Detect which cell encompasses the target text, then output its (X, Y) center coordinate. 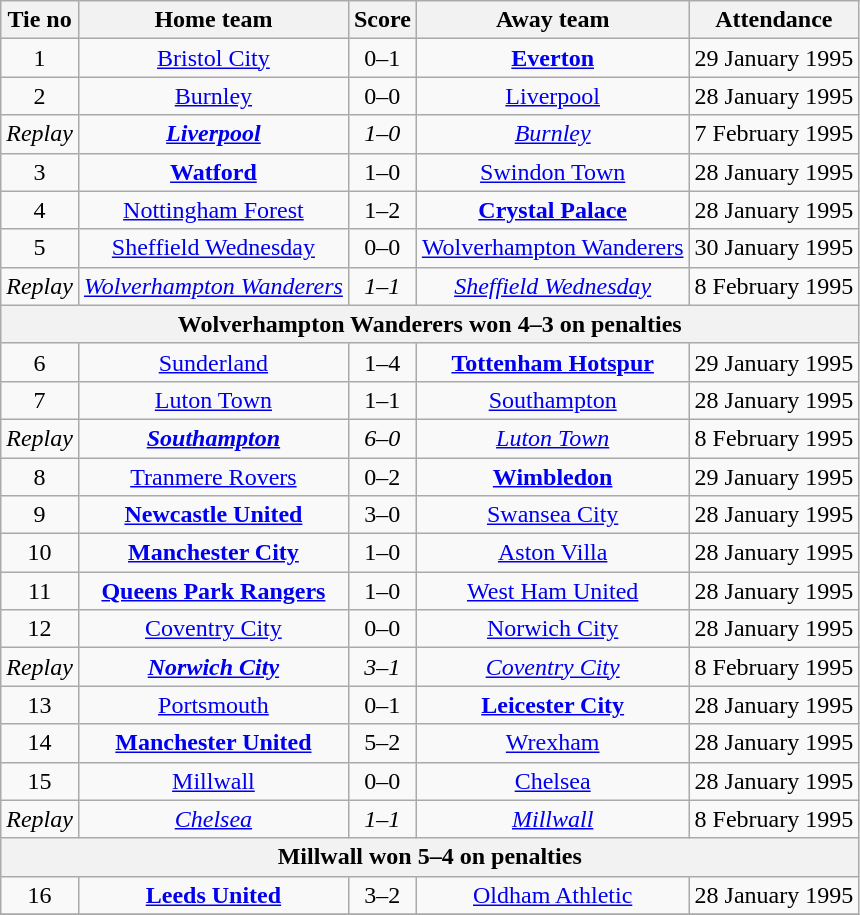
5 (40, 248)
Attendance (774, 20)
Tottenham Hotspur (552, 362)
1–2 (382, 210)
7 February 1995 (774, 134)
7 (40, 400)
Watford (213, 172)
15 (40, 781)
14 (40, 743)
0–2 (382, 477)
Newcastle United (213, 515)
4 (40, 210)
6 (40, 362)
Swindon Town (552, 172)
Home team (213, 20)
6–0 (382, 438)
Wrexham (552, 743)
Oldham Athletic (552, 895)
Score (382, 20)
Tie no (40, 20)
9 (40, 515)
10 (40, 553)
Wimbledon (552, 477)
Bristol City (213, 58)
Sunderland (213, 362)
Away team (552, 20)
Leeds United (213, 895)
1–4 (382, 362)
3–2 (382, 895)
5–2 (382, 743)
Nottingham Forest (213, 210)
Millwall won 5–4 on penalties (430, 857)
Leicester City (552, 705)
11 (40, 591)
Aston Villa (552, 553)
1 (40, 58)
3 (40, 172)
Everton (552, 58)
30 January 1995 (774, 248)
Wolverhampton Wanderers won 4–3 on penalties (430, 324)
2 (40, 96)
West Ham United (552, 591)
13 (40, 705)
Swansea City (552, 515)
12 (40, 629)
3–1 (382, 667)
Queens Park Rangers (213, 591)
Crystal Palace (552, 210)
Manchester City (213, 553)
Portsmouth (213, 705)
Manchester United (213, 743)
3–0 (382, 515)
8 (40, 477)
16 (40, 895)
Tranmere Rovers (213, 477)
